Scan for the cell matching the given text and deliver its (X, Y) coordinate at center. 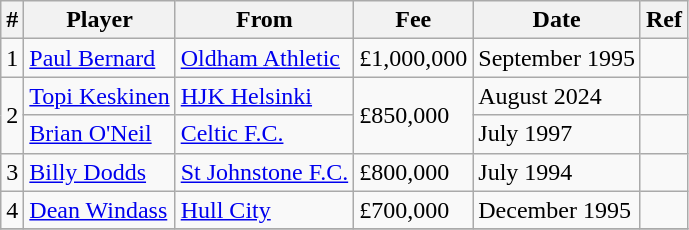
December 1995 (557, 210)
Oldham Athletic (264, 58)
Dean Windass (100, 210)
August 2024 (557, 96)
£850,000 (414, 115)
£700,000 (414, 210)
£800,000 (414, 172)
4 (12, 210)
Fee (414, 20)
£1,000,000 (414, 58)
# (12, 20)
July 1997 (557, 134)
2 (12, 115)
Player (100, 20)
Topi Keskinen (100, 96)
Brian O'Neil (100, 134)
Celtic F.C. (264, 134)
September 1995 (557, 58)
From (264, 20)
3 (12, 172)
Ref (664, 20)
Paul Bernard (100, 58)
Date (557, 20)
Hull City (264, 210)
July 1994 (557, 172)
St Johnstone F.C. (264, 172)
1 (12, 58)
HJK Helsinki (264, 96)
Billy Dodds (100, 172)
